Provide the [x, y] coordinate of the cell's center where the given text is located.  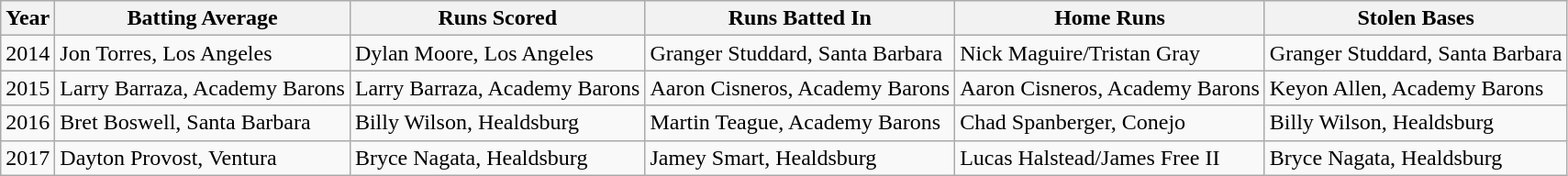
Batting Average [203, 18]
Lucas Halstead/James Free II [1110, 158]
2015 [28, 88]
Bret Boswell, Santa Barbara [203, 123]
Dylan Moore, Los Angeles [497, 53]
Year [28, 18]
Jamey Smart, Healdsburg [800, 158]
Runs Scored [497, 18]
Nick Maguire/Tristan Gray [1110, 53]
Jon Torres, Los Angeles [203, 53]
Chad Spanberger, Conejo [1110, 123]
2014 [28, 53]
2017 [28, 158]
2016 [28, 123]
Stolen Bases [1416, 18]
Martin Teague, Academy Barons [800, 123]
Home Runs [1110, 18]
Runs Batted In [800, 18]
Keyon Allen, Academy Barons [1416, 88]
Dayton Provost, Ventura [203, 158]
